Provide the [X, Y] coordinate of the cell's center where the given text is located.  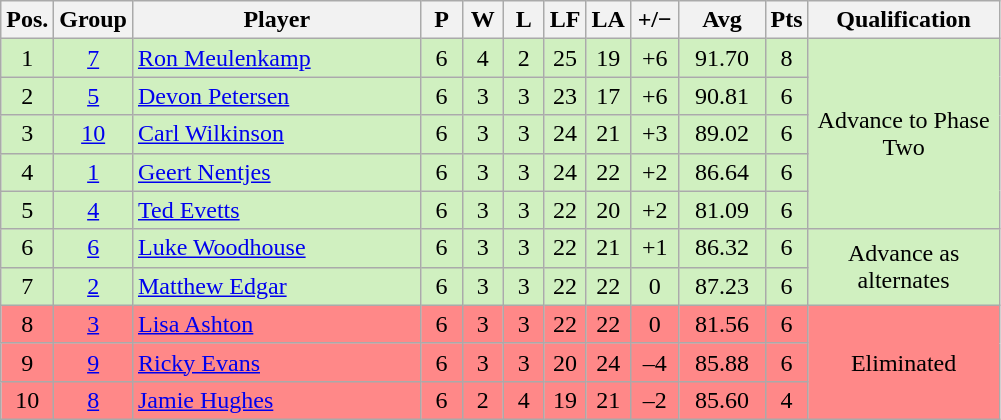
Advance to Phase Two [904, 134]
Geert Nentjes [276, 172]
Pts [786, 20]
Devon Petersen [276, 96]
Qualification [904, 20]
Group [94, 20]
Player [276, 20]
Ron Meulenkamp [276, 58]
85.60 [722, 400]
Jamie Hughes [276, 400]
87.23 [722, 286]
86.32 [722, 248]
81.09 [722, 210]
–2 [654, 400]
89.02 [722, 134]
Matthew Edgar [276, 286]
23 [565, 96]
–4 [654, 362]
LF [565, 20]
91.70 [722, 58]
+1 [654, 248]
Advance as alternates [904, 267]
25 [565, 58]
Ted Evetts [276, 210]
+3 [654, 134]
86.64 [722, 172]
17 [608, 96]
P [442, 20]
W [482, 20]
LA [608, 20]
Luke Woodhouse [276, 248]
Ricky Evans [276, 362]
85.88 [722, 362]
Avg [722, 20]
81.56 [722, 324]
Lisa Ashton [276, 324]
Pos. [28, 20]
Carl Wilkinson [276, 134]
90.81 [722, 96]
L [524, 20]
+/− [654, 20]
Eliminated [904, 362]
